Pinpoint the cell where the given text exists, returning its [x, y] midpoint coordinate. 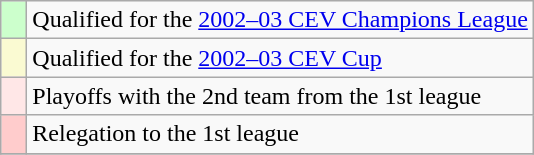
Playoffs with the 2nd team from the 1st league [280, 96]
Relegation to the 1st league [280, 134]
Qualified for the 2002–03 CEV Cup [280, 58]
Qualified for the 2002–03 CEV Champions League [280, 20]
